Output the [x, y] coordinate of the center of the cell containing the given text.  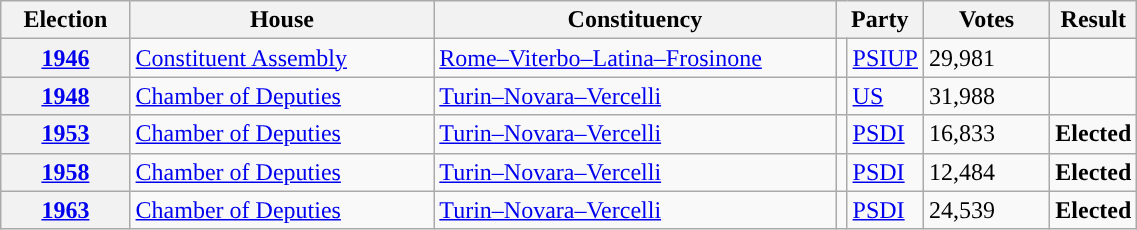
1948 [66, 96]
Party [880, 20]
1946 [66, 58]
Rome–Viterbo–Latina–Frosinone [635, 58]
1963 [66, 210]
Votes [986, 20]
Result [1094, 20]
Constituent Assembly [282, 58]
24,539 [986, 210]
31,988 [986, 96]
PSIUP [885, 58]
House [282, 20]
12,484 [986, 172]
Election [66, 20]
1953 [66, 134]
Constituency [635, 20]
16,833 [986, 134]
29,981 [986, 58]
1958 [66, 172]
US [885, 96]
